Find where the given text appears and provide that cell's center as (X, Y) coordinate. 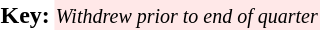
Withdrew prior to end of quarter (186, 15)
